Capture the cell that displays the provided text and extract its (X, Y) central coordinate. 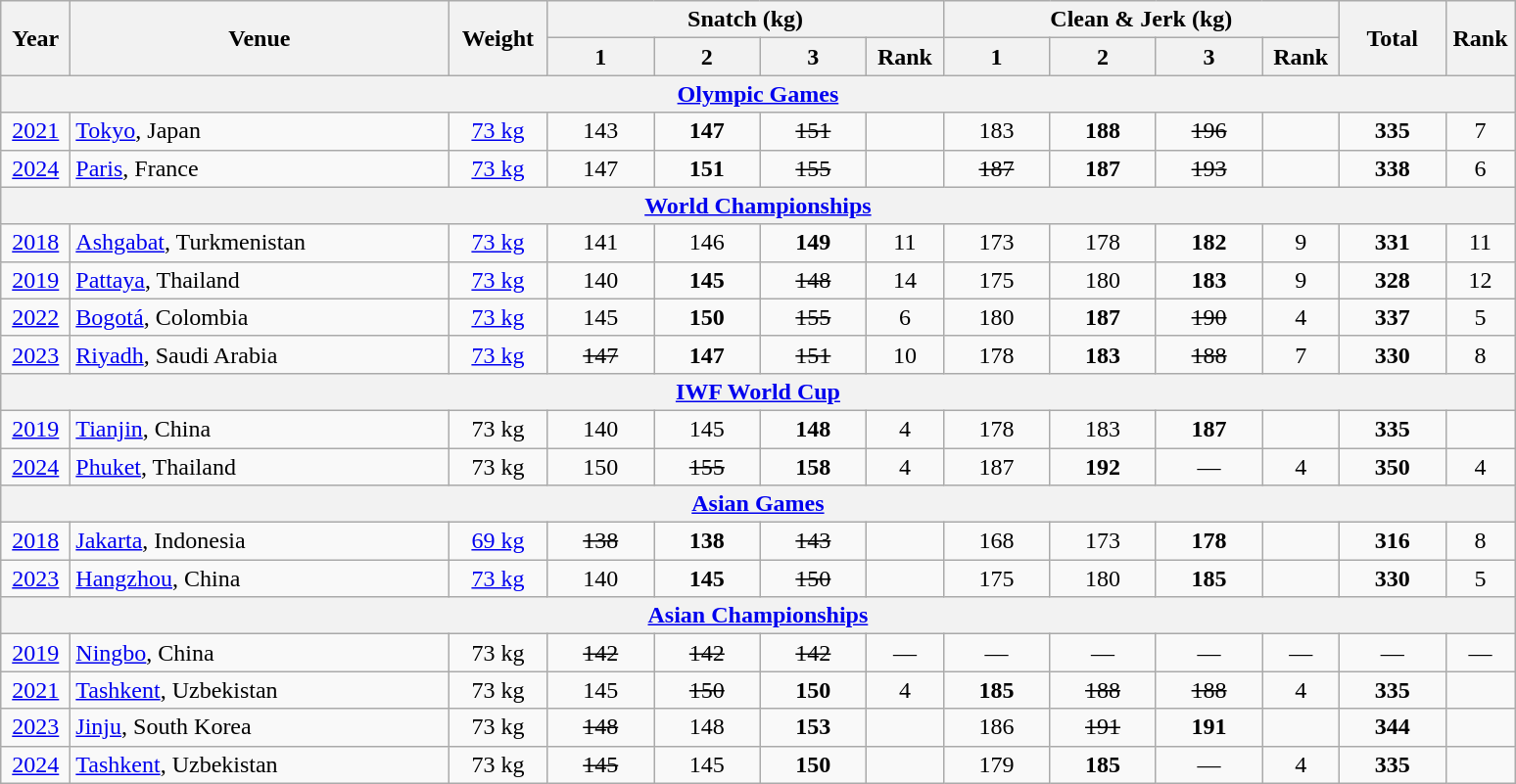
Ningbo, China (260, 653)
193 (1208, 168)
Bogotá, Colombia (260, 317)
149 (813, 243)
141 (601, 243)
Snatch (kg) (745, 20)
Hangzhou, China (260, 578)
Tokyo, Japan (260, 131)
186 (997, 727)
168 (997, 541)
350 (1393, 467)
153 (813, 727)
Olympic Games (758, 94)
328 (1393, 280)
World Championships (758, 206)
Year (35, 38)
Phuket, Thailand (260, 467)
190 (1208, 317)
Asian Championships (758, 616)
14 (905, 280)
Jinju, South Korea (260, 727)
344 (1393, 727)
331 (1393, 243)
338 (1393, 168)
Paris, France (260, 168)
316 (1393, 541)
Venue (260, 38)
Asian Games (758, 504)
Clean & Jerk (kg) (1141, 20)
Pattaya, Thailand (260, 280)
179 (997, 764)
Weight (497, 38)
192 (1103, 467)
69 kg (497, 541)
337 (1393, 317)
Jakarta, Indonesia (260, 541)
196 (1208, 131)
182 (1208, 243)
146 (707, 243)
2022 (35, 317)
158 (813, 467)
Riyadh, Saudi Arabia (260, 354)
IWF World Cup (758, 392)
Total (1393, 38)
12 (1481, 280)
Ashgabat, Turkmenistan (260, 243)
Tianjin, China (260, 429)
10 (905, 354)
